Output the [X, Y] coordinate of the center of the cell containing the given text.  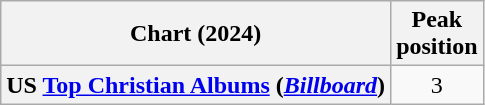
US Top Christian Albums (Billboard) [196, 85]
Chart (2024) [196, 34]
Peakposition [437, 34]
3 [437, 85]
